Pinpoint the cell where the given text exists, returning its (X, Y) midpoint coordinate. 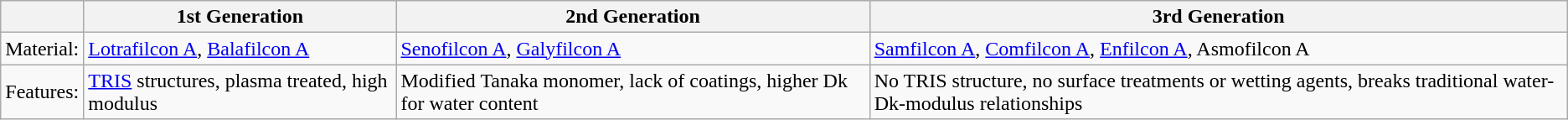
Lotrafilcon A, Balafilcon A (240, 49)
Samfilcon A, Comfilcon A, Enfilcon A, Asmofilcon A (1218, 49)
Senofilcon A, Galyfilcon A (633, 49)
1st Generation (240, 17)
Material: (42, 49)
2nd Generation (633, 17)
TRIS structures, plasma treated, high modulus (240, 92)
No TRIS structure, no surface treatments or wetting agents, breaks traditional water-Dk-modulus relationships (1218, 92)
3rd Generation (1218, 17)
Features: (42, 92)
Modified Tanaka monomer, lack of coatings, higher Dk for water content (633, 92)
